Scan for the cell matching the given text and deliver its [X, Y] coordinate at center. 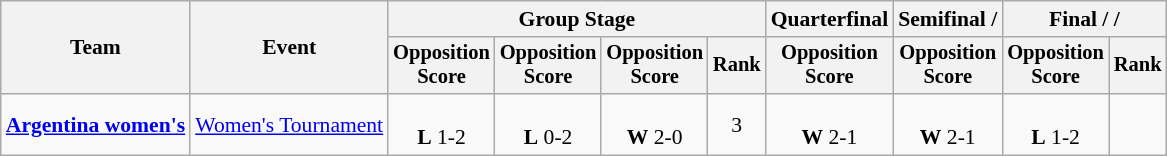
3 [737, 124]
Quarterfinal [830, 19]
Argentina women's [96, 124]
Women's Tournament [289, 124]
Semifinal / [948, 19]
L 0-2 [548, 124]
Final / / [1084, 19]
Event [289, 48]
Team [96, 48]
W 2-0 [654, 124]
Group Stage [576, 19]
